Determine the (X, Y) coordinate at the center of the cell enclosing the given text.  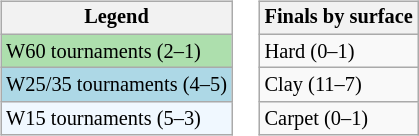
Hard (0–1) (339, 51)
Legend (116, 18)
Finals by surface (339, 18)
Clay (11–7) (339, 85)
Carpet (0–1) (339, 119)
W25/35 tournaments (4–5) (116, 85)
W60 tournaments (2–1) (116, 51)
W15 tournaments (5–3) (116, 119)
